Locate the cell with the specified text and output its (x, y) center coordinate. 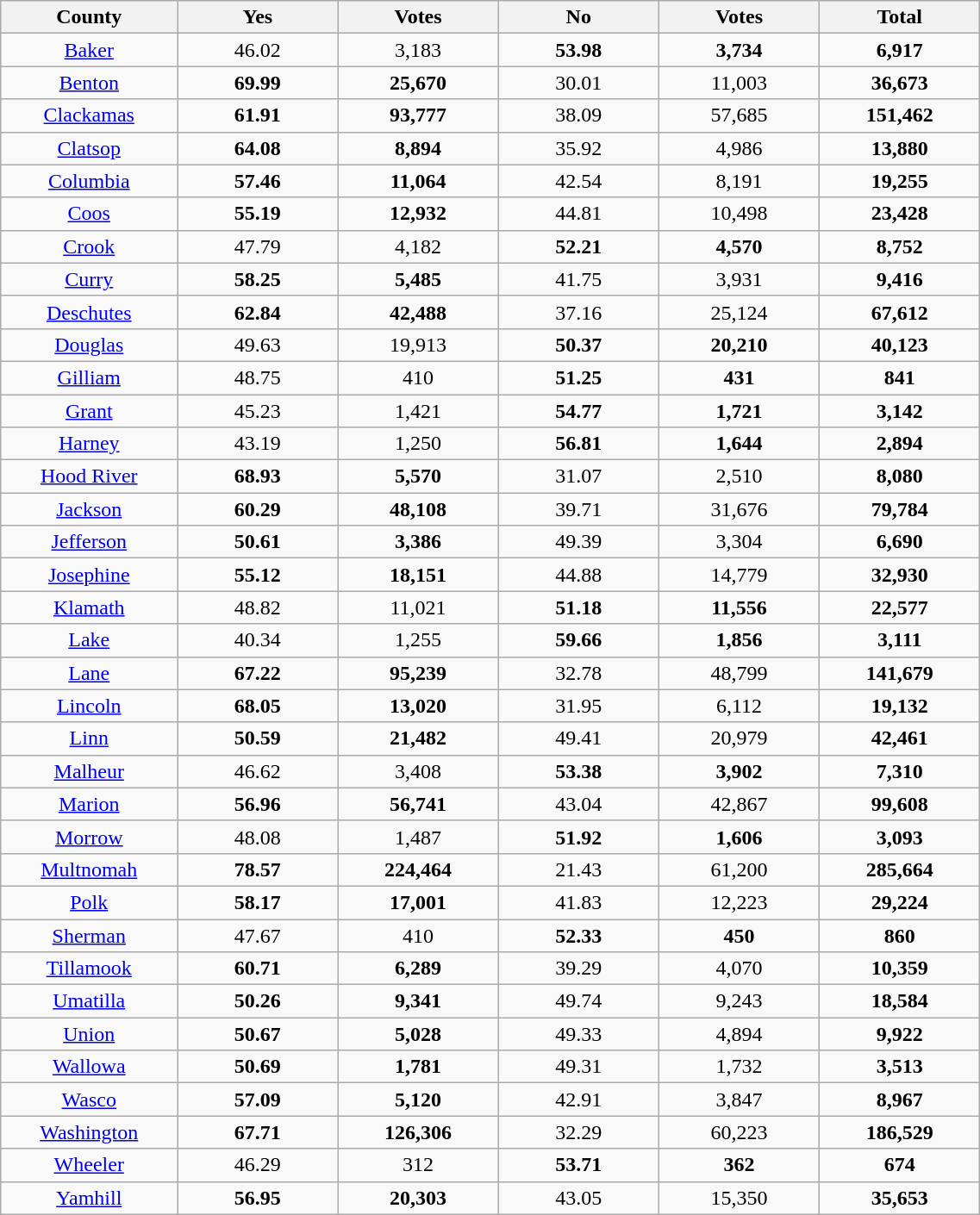
141,679 (900, 673)
Douglas (90, 345)
6,917 (900, 50)
50.59 (258, 738)
1,487 (418, 837)
67,612 (900, 312)
Benton (90, 83)
57.09 (258, 1100)
3,408 (418, 771)
57.46 (258, 181)
11,003 (739, 83)
39.71 (578, 509)
42,461 (900, 738)
51.92 (578, 837)
Union (90, 1034)
17,001 (418, 902)
1,856 (739, 640)
51.25 (578, 377)
49.39 (578, 542)
860 (900, 935)
Marion (90, 804)
8,752 (900, 246)
53.71 (578, 1165)
25,670 (418, 83)
93,777 (418, 115)
1,250 (418, 444)
44.81 (578, 214)
362 (739, 1165)
4,570 (739, 246)
Malheur (90, 771)
Morrow (90, 837)
64.08 (258, 148)
67.22 (258, 673)
Jackson (90, 509)
Wallowa (90, 1067)
55.12 (258, 575)
60.29 (258, 509)
Lane (90, 673)
186,529 (900, 1132)
58.25 (258, 279)
1,721 (739, 411)
Yes (258, 17)
Wheeler (90, 1165)
Harney (90, 444)
5,570 (418, 477)
14,779 (739, 575)
49.63 (258, 345)
79,784 (900, 509)
44.88 (578, 575)
Tillamook (90, 969)
431 (739, 377)
30.01 (578, 83)
50.69 (258, 1067)
Umatilla (90, 1001)
2,894 (900, 444)
3,513 (900, 1067)
69.99 (258, 83)
8,080 (900, 477)
5,485 (418, 279)
11,021 (418, 607)
Clatsop (90, 148)
48.75 (258, 377)
56.96 (258, 804)
6,289 (418, 969)
13,020 (418, 706)
11,064 (418, 181)
Coos (90, 214)
50.61 (258, 542)
46.02 (258, 50)
Linn (90, 738)
224,464 (418, 869)
52.21 (578, 246)
Wasco (90, 1100)
22,577 (900, 607)
50.67 (258, 1034)
Hood River (90, 477)
59.66 (578, 640)
39.29 (578, 969)
9,341 (418, 1001)
9,243 (739, 1001)
19,913 (418, 345)
47.67 (258, 935)
58.17 (258, 902)
31.95 (578, 706)
42.54 (578, 181)
6,112 (739, 706)
47.79 (258, 246)
51.18 (578, 607)
56.95 (258, 1198)
3,386 (418, 542)
674 (900, 1165)
49.74 (578, 1001)
Deschutes (90, 312)
50.37 (578, 345)
151,462 (900, 115)
56.81 (578, 444)
4,894 (739, 1034)
21.43 (578, 869)
3,734 (739, 50)
68.93 (258, 477)
99,608 (900, 804)
48.82 (258, 607)
19,132 (900, 706)
Baker (90, 50)
61.91 (258, 115)
25,124 (739, 312)
20,303 (418, 1198)
23,428 (900, 214)
78.57 (258, 869)
9,416 (900, 279)
36,673 (900, 83)
52.33 (578, 935)
285,664 (900, 869)
3,183 (418, 50)
95,239 (418, 673)
53.98 (578, 50)
8,967 (900, 1100)
29,224 (900, 902)
41.83 (578, 902)
Klamath (90, 607)
3,142 (900, 411)
Lincoln (90, 706)
49.33 (578, 1034)
43.05 (578, 1198)
12,932 (418, 214)
48,799 (739, 673)
18,151 (418, 575)
48,108 (418, 509)
38.09 (578, 115)
50.26 (258, 1001)
56,741 (418, 804)
5,120 (418, 1100)
Polk (90, 902)
3,931 (739, 279)
Crook (90, 246)
7,310 (900, 771)
53.38 (578, 771)
55.19 (258, 214)
68.05 (258, 706)
1,732 (739, 1067)
62.84 (258, 312)
10,359 (900, 969)
Curry (90, 279)
Lake (90, 640)
4,070 (739, 969)
5,028 (418, 1034)
42,488 (418, 312)
Clackamas (90, 115)
67.71 (258, 1132)
18,584 (900, 1001)
46.29 (258, 1165)
No (578, 17)
Multnomah (90, 869)
2,510 (739, 477)
60.71 (258, 969)
60,223 (739, 1132)
3,902 (739, 771)
County (90, 17)
13,880 (900, 148)
42,867 (739, 804)
35,653 (900, 1198)
37.16 (578, 312)
49.31 (578, 1067)
48.08 (258, 837)
61,200 (739, 869)
8,894 (418, 148)
46.62 (258, 771)
1,255 (418, 640)
21,482 (418, 738)
32.29 (578, 1132)
12,223 (739, 902)
841 (900, 377)
6,690 (900, 542)
11,556 (739, 607)
15,350 (739, 1198)
57,685 (739, 115)
Total (900, 17)
20,979 (739, 738)
8,191 (739, 181)
4,182 (418, 246)
1,644 (739, 444)
45.23 (258, 411)
20,210 (739, 345)
Washington (90, 1132)
312 (418, 1165)
43.19 (258, 444)
9,922 (900, 1034)
31.07 (578, 477)
126,306 (418, 1132)
40,123 (900, 345)
3,847 (739, 1100)
19,255 (900, 181)
Grant (90, 411)
54.77 (578, 411)
3,093 (900, 837)
450 (739, 935)
Sherman (90, 935)
40.34 (258, 640)
4,986 (739, 148)
Columbia (90, 181)
32,930 (900, 575)
Gilliam (90, 377)
1,781 (418, 1067)
49.41 (578, 738)
1,421 (418, 411)
43.04 (578, 804)
32.78 (578, 673)
3,304 (739, 542)
42.91 (578, 1100)
10,498 (739, 214)
Yamhill (90, 1198)
41.75 (578, 279)
35.92 (578, 148)
Josephine (90, 575)
31,676 (739, 509)
1,606 (739, 837)
Jefferson (90, 542)
3,111 (900, 640)
